From the cell containing the given text, extract its center point as (x, y) coordinate. 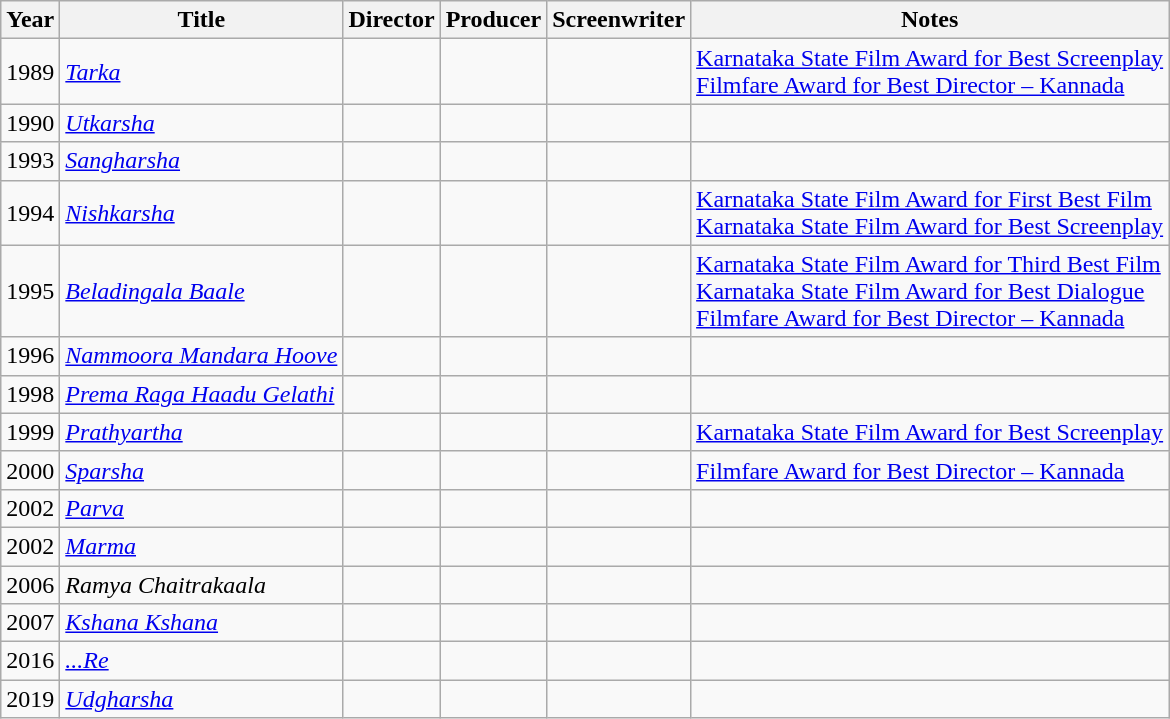
2019 (30, 699)
Karnataka State Film Award for Best ScreenplayFilmfare Award for Best Director – Kannada (930, 72)
Director (392, 20)
Year (30, 20)
2007 (30, 623)
1996 (30, 356)
Prema Raga Haadu Gelathi (202, 394)
Ramya Chaitrakaala (202, 585)
Sparsha (202, 470)
Karnataka State Film Award for Best Screenplay (930, 432)
Prathyartha (202, 432)
Karnataka State Film Award for Third Best FilmKarnataka State Film Award for Best DialogueFilmfare Award for Best Director – Kannada (930, 291)
Beladingala Baale (202, 291)
...Re (202, 661)
Kshana Kshana (202, 623)
1989 (30, 72)
Parva (202, 508)
Udgharsha (202, 699)
1990 (30, 123)
1993 (30, 161)
Notes (930, 20)
Utkarsha (202, 123)
Tarka (202, 72)
Sangharsha (202, 161)
Filmfare Award for Best Director – Kannada (930, 470)
Screenwriter (619, 20)
1998 (30, 394)
1995 (30, 291)
Karnataka State Film Award for First Best FilmKarnataka State Film Award for Best Screenplay (930, 212)
Producer (494, 20)
1994 (30, 212)
2000 (30, 470)
1999 (30, 432)
Title (202, 20)
Nishkarsha (202, 212)
Marma (202, 546)
2006 (30, 585)
2016 (30, 661)
Nammoora Mandara Hoove (202, 356)
